Search for the cell housing the specified text and yield its (X, Y) center coordinate. 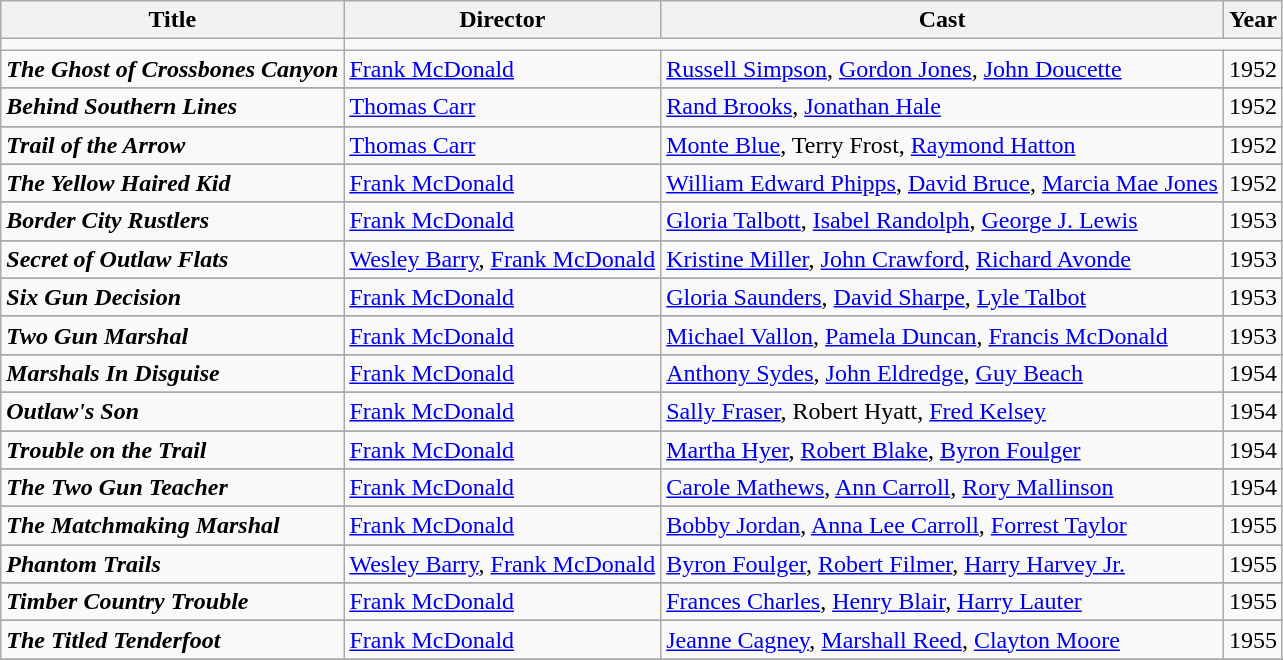
Cast (942, 20)
Michael Vallon, Pamela Duncan, Francis McDonald (942, 335)
Secret of Outlaw Flats (172, 259)
Rand Brooks, Jonathan Hale (942, 107)
Trouble on the Trail (172, 449)
The Yellow Haired Kid (172, 183)
Kristine Miller, John Crawford, Richard Avonde (942, 259)
The Two Gun Teacher (172, 488)
Outlaw's Son (172, 411)
Anthony Sydes, John Eldredge, Guy Beach (942, 373)
Sally Fraser, Robert Hyatt, Fred Kelsey (942, 411)
Phantom Trails (172, 564)
Martha Hyer, Robert Blake, Byron Foulger (942, 449)
Bobby Jordan, Anna Lee Carroll, Forrest Taylor (942, 526)
Byron Foulger, Robert Filmer, Harry Harvey Jr. (942, 564)
Gloria Talbott, Isabel Randolph, George J. Lewis (942, 221)
Year (1252, 20)
Marshals In Disguise (172, 373)
Behind Southern Lines (172, 107)
The Matchmaking Marshal (172, 526)
Russell Simpson, Gordon Jones, John Doucette (942, 69)
Carole Mathews, Ann Carroll, Rory Mallinson (942, 488)
Two Gun Marshal (172, 335)
Trail of the Arrow (172, 145)
The Titled Tenderfoot (172, 640)
Frances Charles, Henry Blair, Harry Lauter (942, 602)
Jeanne Cagney, Marshall Reed, Clayton Moore (942, 640)
Six Gun Decision (172, 297)
Gloria Saunders, David Sharpe, Lyle Talbot (942, 297)
Border City Rustlers (172, 221)
Director (502, 20)
Monte Blue, Terry Frost, Raymond Hatton (942, 145)
William Edward Phipps, David Bruce, Marcia Mae Jones (942, 183)
Timber Country Trouble (172, 602)
Title (172, 20)
The Ghost of Crossbones Canyon (172, 69)
